Find where the given text appears and provide that cell's center as (x, y) coordinate. 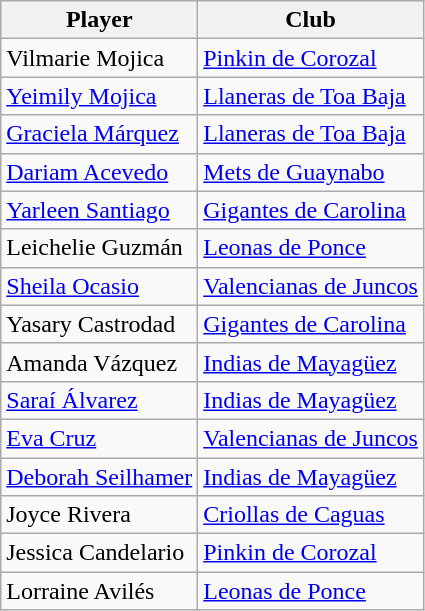
Lorraine Avilés (100, 591)
Vilmarie Mojica (100, 58)
Yarleen Santiago (100, 210)
Jessica Candelario (100, 553)
Dariam Acevedo (100, 172)
Leichelie Guzmán (100, 248)
Eva Cruz (100, 438)
Yeimily Mojica (100, 96)
Amanda Vázquez (100, 362)
Graciela Márquez (100, 134)
Joyce Rivera (100, 515)
Mets de Guaynabo (311, 172)
Saraí Álvarez (100, 400)
Deborah Seilhamer (100, 477)
Club (311, 20)
Yasary Castrodad (100, 324)
Sheila Ocasio (100, 286)
Criollas de Caguas (311, 515)
Player (100, 20)
